Capture the cell that displays the provided text and extract its (x, y) central coordinate. 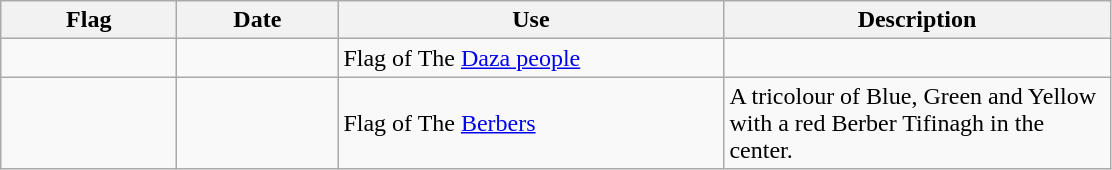
Flag of The Daza people (531, 58)
Flag of The Berbers (531, 123)
A tricolour of Blue, Green and Yellow with a red Berber Tifinagh in the center. (917, 123)
Description (917, 20)
Date (258, 20)
Flag (89, 20)
Use (531, 20)
